For the text-containing cell, return its midpoint in [x, y] coordinate format. 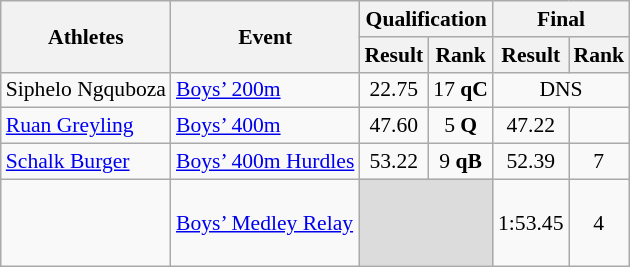
Boys’ Medley Relay [265, 222]
53.22 [394, 162]
Schalk Burger [86, 162]
5 Q [460, 126]
Boys’ 200m [265, 90]
Boys’ 400m Hurdles [265, 162]
Final [561, 19]
4 [598, 222]
47.60 [394, 126]
Siphelo Ngquboza [86, 90]
52.39 [530, 162]
7 [598, 162]
Event [265, 36]
Athletes [86, 36]
DNS [561, 90]
17 qC [460, 90]
Ruan Greyling [86, 126]
Boys’ 400m [265, 126]
22.75 [394, 90]
Qualification [426, 19]
9 qB [460, 162]
1:53.45 [530, 222]
47.22 [530, 126]
